From the cell containing the given text, extract its center point as (X, Y) coordinate. 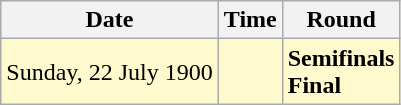
Date (110, 20)
Round (341, 20)
Sunday, 22 July 1900 (110, 72)
SemifinalsFinal (341, 72)
Time (250, 20)
